Capture the cell that displays the provided text and extract its (x, y) central coordinate. 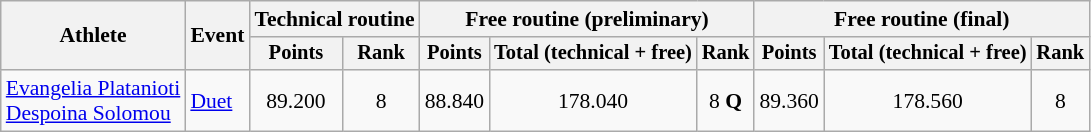
178.560 (928, 100)
89.200 (296, 100)
Event (217, 36)
Duet (217, 100)
178.040 (593, 100)
89.360 (788, 100)
Free routine (preliminary) (588, 19)
8 Q (726, 100)
Athlete (94, 36)
Evangelia PlataniotiDespoina Solomou (94, 100)
Technical routine (334, 19)
Free routine (final) (922, 19)
88.840 (454, 100)
